Scan for the cell matching the given text and deliver its [x, y] coordinate at center. 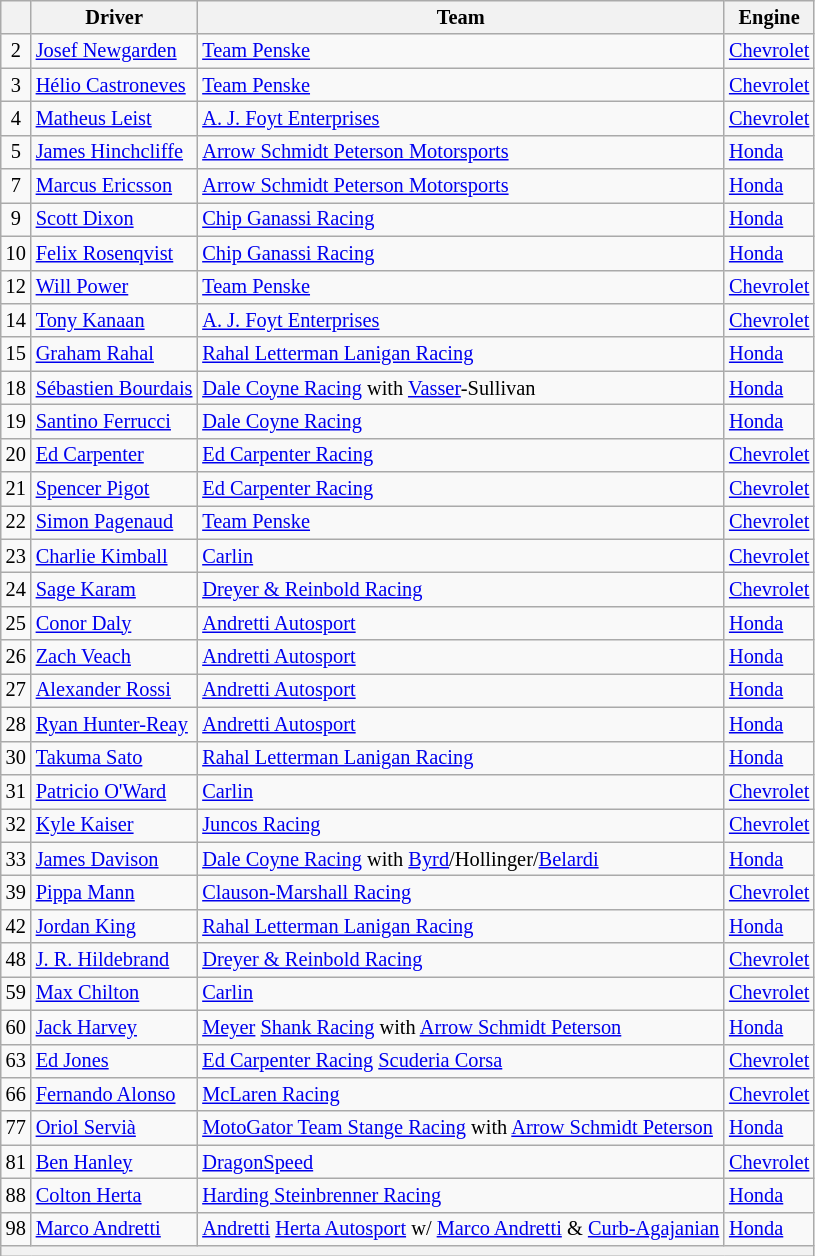
Fernando Alonso [114, 1094]
20 [16, 455]
7 [16, 186]
Conor Daly [114, 623]
Engine [769, 17]
Ed Carpenter [114, 455]
Tony Kanaan [114, 320]
Marco Andretti [114, 1229]
Clauson-Marshall Racing [460, 892]
Dale Coyne Racing [460, 421]
66 [16, 1094]
88 [16, 1195]
59 [16, 993]
Jack Harvey [114, 1027]
31 [16, 791]
McLaren Racing [460, 1094]
Will Power [114, 287]
Santino Ferrucci [114, 421]
42 [16, 926]
Sébastien Bourdais [114, 388]
12 [16, 287]
Ben Hanley [114, 1162]
60 [16, 1027]
Jordan King [114, 926]
Harding Steinbrenner Racing [460, 1195]
4 [16, 118]
15 [16, 354]
Driver [114, 17]
81 [16, 1162]
Marcus Ericsson [114, 186]
25 [16, 623]
Dale Coyne Racing with Vasser-Sullivan [460, 388]
Graham Rahal [114, 354]
48 [16, 960]
77 [16, 1128]
Spencer Pigot [114, 489]
Colton Herta [114, 1195]
Meyer Shank Racing with Arrow Schmidt Peterson [460, 1027]
Alexander Rossi [114, 690]
30 [16, 758]
24 [16, 589]
98 [16, 1229]
33 [16, 859]
Ryan Hunter-Reay [114, 724]
23 [16, 556]
Josef Newgarden [114, 51]
Zach Veach [114, 657]
39 [16, 892]
Ed Carpenter Racing Scuderia Corsa [460, 1061]
Patricio O'Ward [114, 791]
Scott Dixon [114, 219]
Charlie Kimball [114, 556]
Max Chilton [114, 993]
Simon Pagenaud [114, 522]
27 [16, 690]
Takuma Sato [114, 758]
63 [16, 1061]
10 [16, 253]
Pippa Mann [114, 892]
Andretti Herta Autosport w/ Marco Andretti & Curb-Agajanian [460, 1229]
Ed Jones [114, 1061]
Matheus Leist [114, 118]
Juncos Racing [460, 825]
32 [16, 825]
18 [16, 388]
19 [16, 421]
MotoGator Team Stange Racing with Arrow Schmidt Peterson [460, 1128]
26 [16, 657]
DragonSpeed [460, 1162]
14 [16, 320]
28 [16, 724]
J. R. Hildebrand [114, 960]
James Hinchcliffe [114, 152]
5 [16, 152]
Kyle Kaiser [114, 825]
Team [460, 17]
9 [16, 219]
Dale Coyne Racing with Byrd/Hollinger/Belardi [460, 859]
22 [16, 522]
Oriol Servià [114, 1128]
2 [16, 51]
James Davison [114, 859]
Felix Rosenqvist [114, 253]
Sage Karam [114, 589]
Hélio Castroneves [114, 85]
21 [16, 489]
3 [16, 85]
